From the cell containing the given text, extract its center point as (x, y) coordinate. 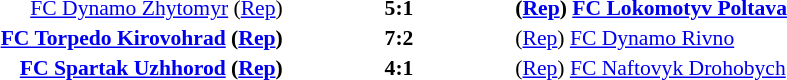
7:2 (400, 38)
